Extract the [X, Y] coordinate from the center of the cell holding the provided text.  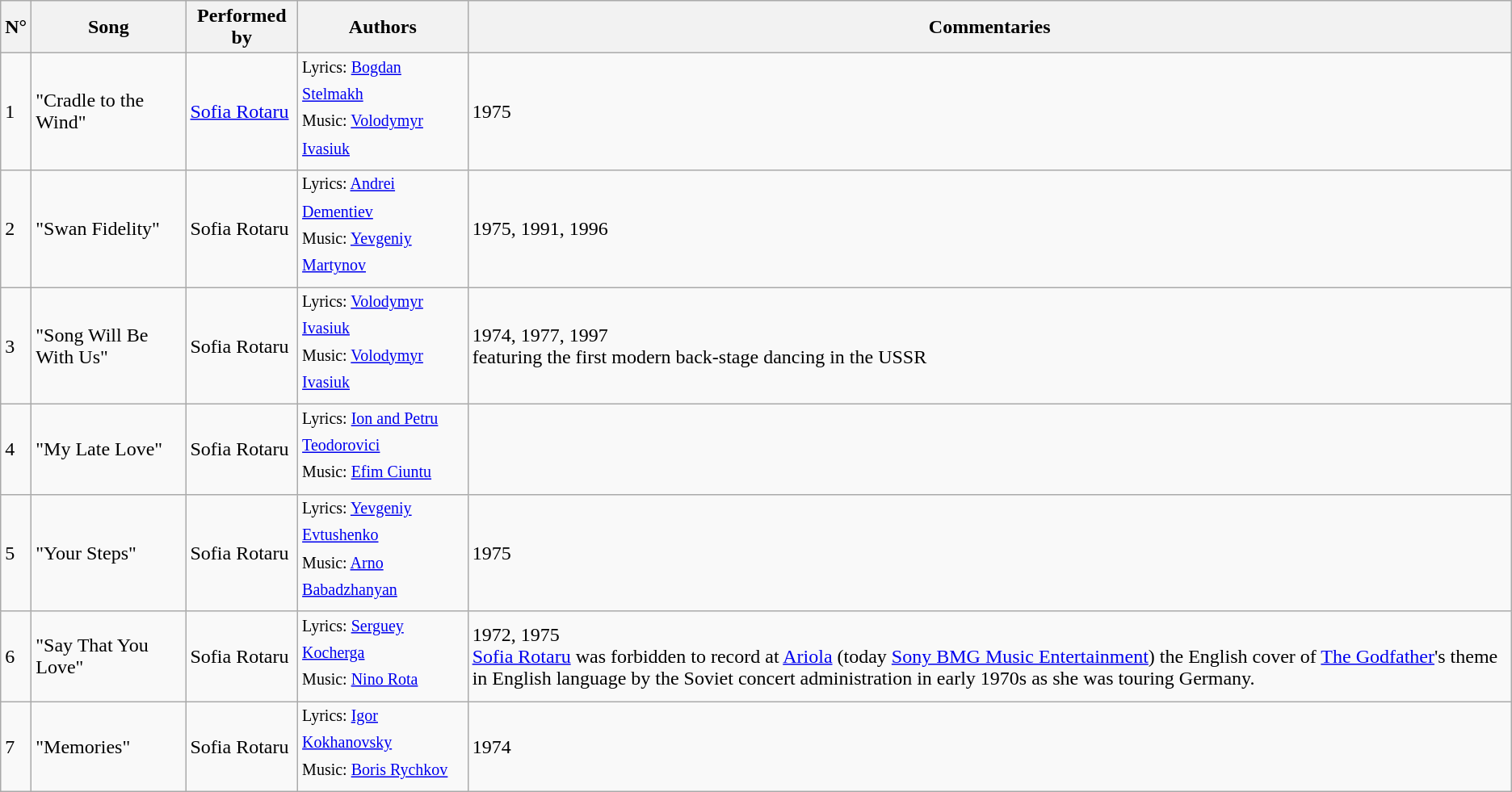
"Memories" [108, 747]
Lyrics: Bogdan StelmakhMusic: Volodymyr Ivasiuk [383, 111]
Performed by [242, 27]
Authors [383, 27]
7 [16, 747]
Lyrics: Ion and Petru TeodoroviciMusic: Efim Ciuntu [383, 450]
1975, 1991, 1996 [989, 229]
Lyrics: Andrei DementievMusic: Yevgeniy Martynov [383, 229]
N° [16, 27]
3 [16, 346]
"Swan Fidelity" [108, 229]
Song [108, 27]
5 [16, 552]
"Song Will Be With Us" [108, 346]
"Your Steps" [108, 552]
Commentaries [989, 27]
Lyrics: Yevgeniy EvtushenkoMusic: Arno Babadzhanyan [383, 552]
1 [16, 111]
1974, 1977, 1997featuring the first modern back-stage dancing in the USSR [989, 346]
4 [16, 450]
"Say That You Love" [108, 656]
"Cradle to the Wind" [108, 111]
Lyrics: Igor KokhanovskyMusic: Boris Rychkov [383, 747]
2 [16, 229]
6 [16, 656]
1974 [989, 747]
Lyrics: Serguey KochergaMusic: Nino Rota [383, 656]
"My Late Love" [108, 450]
Lyrics: Volodymyr IvasiukMusic: Volodymyr Ivasiuk [383, 346]
